Pinpoint the cell where the given text exists, returning its [x, y] midpoint coordinate. 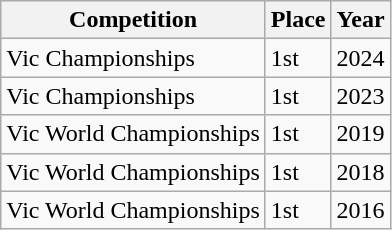
2024 [360, 58]
2016 [360, 210]
2018 [360, 172]
2019 [360, 134]
Place [298, 20]
Competition [134, 20]
Year [360, 20]
2023 [360, 96]
